From the cell containing the given text, extract its center point as (X, Y) coordinate. 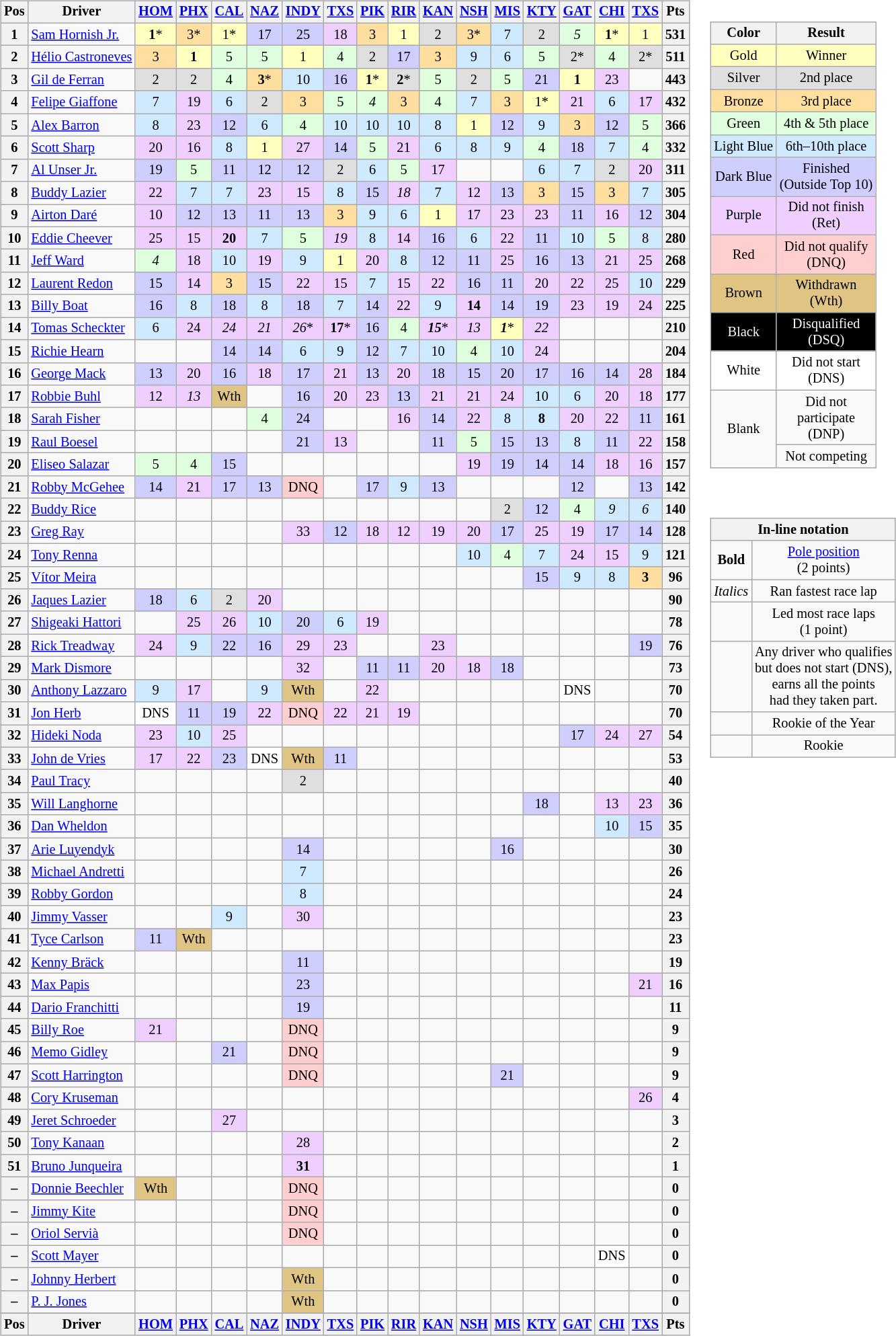
73 (676, 668)
41 (14, 940)
Rookie of the Year (823, 723)
37 (14, 849)
Bronze (743, 101)
Tony Kanaan (81, 1143)
Jeret Schroeder (81, 1121)
Finished(Outside Top 10) (826, 177)
Jaques Lazier (81, 600)
48 (14, 1098)
184 (676, 374)
177 (676, 397)
96 (676, 578)
Scott Harrington (81, 1075)
161 (676, 419)
311 (676, 170)
34 (14, 781)
Red (743, 254)
John de Vries (81, 758)
Disqualified(DSQ) (826, 332)
210 (676, 329)
128 (676, 533)
Eliseo Salazar (81, 465)
280 (676, 238)
Dan Wheldon (81, 826)
Billy Boat (81, 306)
Scott Sharp (81, 148)
Rookie (823, 746)
Mark Dismore (81, 668)
Green (743, 124)
Bold (731, 560)
Felipe Giaffone (81, 102)
In-line notation (803, 530)
Johnny Herbert (81, 1279)
157 (676, 465)
Oriol Servià (81, 1234)
Dark Blue (743, 177)
Tyce Carlson (81, 940)
Cory Kruseman (81, 1098)
43 (14, 985)
42 (14, 962)
Robby McGehee (81, 487)
Jeff Ward (81, 261)
Hélio Castroneves (81, 57)
Scott Mayer (81, 1257)
Hideki Noda (81, 736)
204 (676, 351)
142 (676, 487)
Withdrawn(Wth) (826, 293)
76 (676, 645)
Anthony Lazzaro (81, 691)
2nd place (826, 78)
432 (676, 102)
225 (676, 306)
Buddy Rice (81, 510)
38 (14, 872)
Blank (743, 429)
Raul Boesel (81, 442)
45 (14, 1030)
Michael Andretti (81, 872)
Robby Gordon (81, 894)
Tomas Scheckter (81, 329)
304 (676, 216)
Buddy Lazier (81, 193)
53 (676, 758)
Airton Daré (81, 216)
Black (743, 332)
Jimmy Vasser (81, 917)
44 (14, 1008)
Will Langhorne (81, 804)
Max Papis (81, 985)
Donnie Beechler (81, 1189)
Vítor Meira (81, 578)
47 (14, 1075)
54 (676, 736)
268 (676, 261)
49 (14, 1121)
Paul Tracy (81, 781)
Sarah Fisher (81, 419)
Brown (743, 293)
Not competing (826, 457)
90 (676, 600)
17* (340, 329)
Eddie Cheever (81, 238)
Gold (743, 56)
3rd place (826, 101)
Tony Renna (81, 555)
511 (676, 57)
Italics (731, 591)
Did not start(DNS) (826, 370)
Led most race laps(1 point) (823, 622)
121 (676, 555)
531 (676, 34)
Dario Franchitti (81, 1008)
51 (14, 1166)
White (743, 370)
P. J. Jones (81, 1302)
Alex Barron (81, 125)
Light Blue (743, 146)
Arie Luyendyk (81, 849)
229 (676, 284)
366 (676, 125)
443 (676, 80)
Bruno Junqueira (81, 1166)
Al Unser Jr. (81, 170)
Color (743, 33)
Gil de Ferran (81, 80)
Robbie Buhl (81, 397)
50 (14, 1143)
Sam Hornish Jr. (81, 34)
Silver (743, 78)
Did notparticipate(DNP) (826, 418)
Did not qualify(DNQ) (826, 254)
158 (676, 442)
Pole position(2 points) (823, 560)
Laurent Redon (81, 284)
Billy Roe (81, 1030)
Jimmy Kite (81, 1211)
Purple (743, 216)
Winner (826, 56)
Ran fastest race lap (823, 591)
Did not finish(Ret) (826, 216)
Greg Ray (81, 533)
332 (676, 148)
Richie Hearn (81, 351)
4th & 5th place (826, 124)
Shigeaki Hattori (81, 623)
Result (826, 33)
140 (676, 510)
78 (676, 623)
305 (676, 193)
39 (14, 894)
Any driver who qualifiesbut does not start (DNS),earns all the pointshad they taken part. (823, 676)
Memo Gidley (81, 1053)
Kenny Bräck (81, 962)
Jon Herb (81, 713)
46 (14, 1053)
6th–10th place (826, 146)
George Mack (81, 374)
26* (303, 329)
Rick Treadway (81, 645)
15* (438, 329)
